Scan for the cell matching the given text and deliver its (X, Y) coordinate at center. 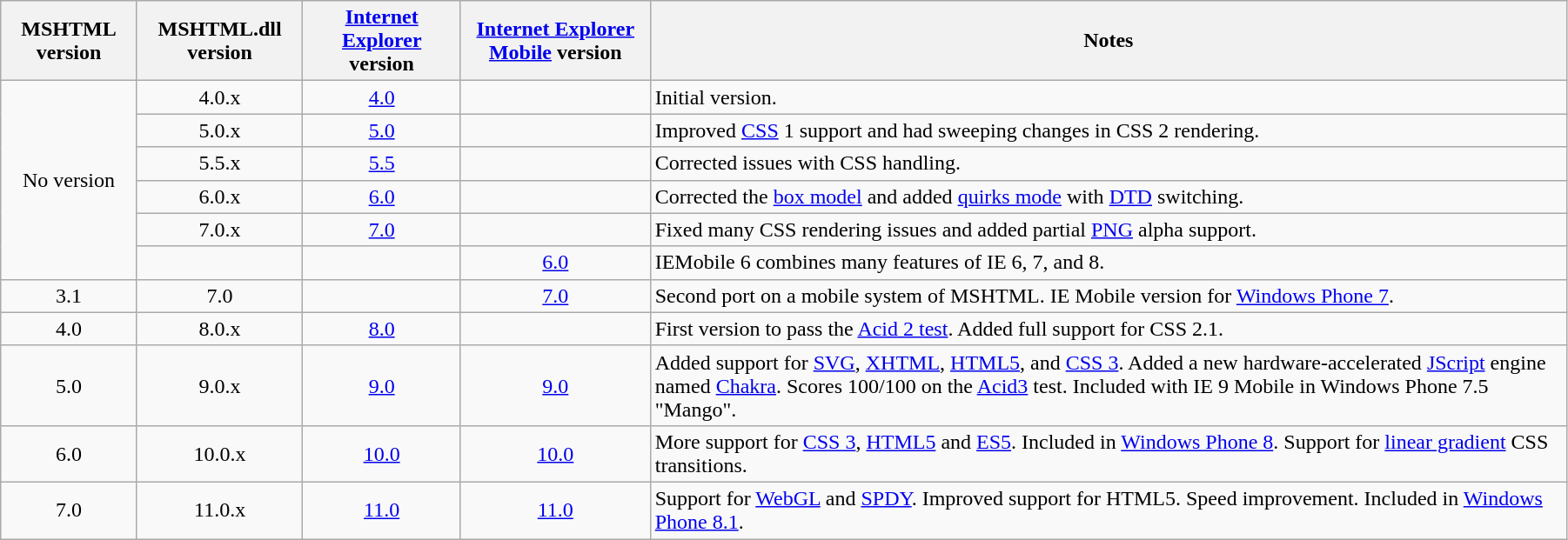
5.5.x (219, 163)
Initial version. (1109, 97)
6.0.x (219, 197)
Fixed many CSS rendering issues and added partial PNG alpha support. (1109, 230)
Second port on a mobile system of MSHTML. IE Mobile version for Windows Phone 7. (1109, 296)
8.0 (382, 329)
IEMobile 6 combines many features of IE 6, 7, and 8. (1109, 263)
Internet Explorer Mobile version (555, 41)
3.1 (70, 296)
5.5 (382, 163)
First version to pass the Acid 2 test. Added full support for CSS 2.1. (1109, 329)
MSHTML version (70, 41)
More support for CSS 3, HTML5 and ES5. Included in Windows Phone 8. Support for linear gradient CSS transitions. (1109, 454)
Corrected issues with CSS handling. (1109, 163)
Notes (1109, 41)
11.0.x (219, 510)
No version (70, 180)
8.0.x (219, 329)
Improved CSS 1 support and had sweeping changes in CSS 2 rendering. (1109, 130)
Support for WebGL and SPDY. Improved support for HTML5. Speed improvement. Included in Windows Phone 8.1. (1109, 510)
Internet Explorer version (382, 41)
7.0.x (219, 230)
10.0.x (219, 454)
Corrected the box model and added quirks mode with DTD switching. (1109, 197)
9.0.x (219, 385)
5.0.x (219, 130)
4.0.x (219, 97)
MSHTML.dll version (219, 41)
